Return [X, Y] of the center of cell containing provided text 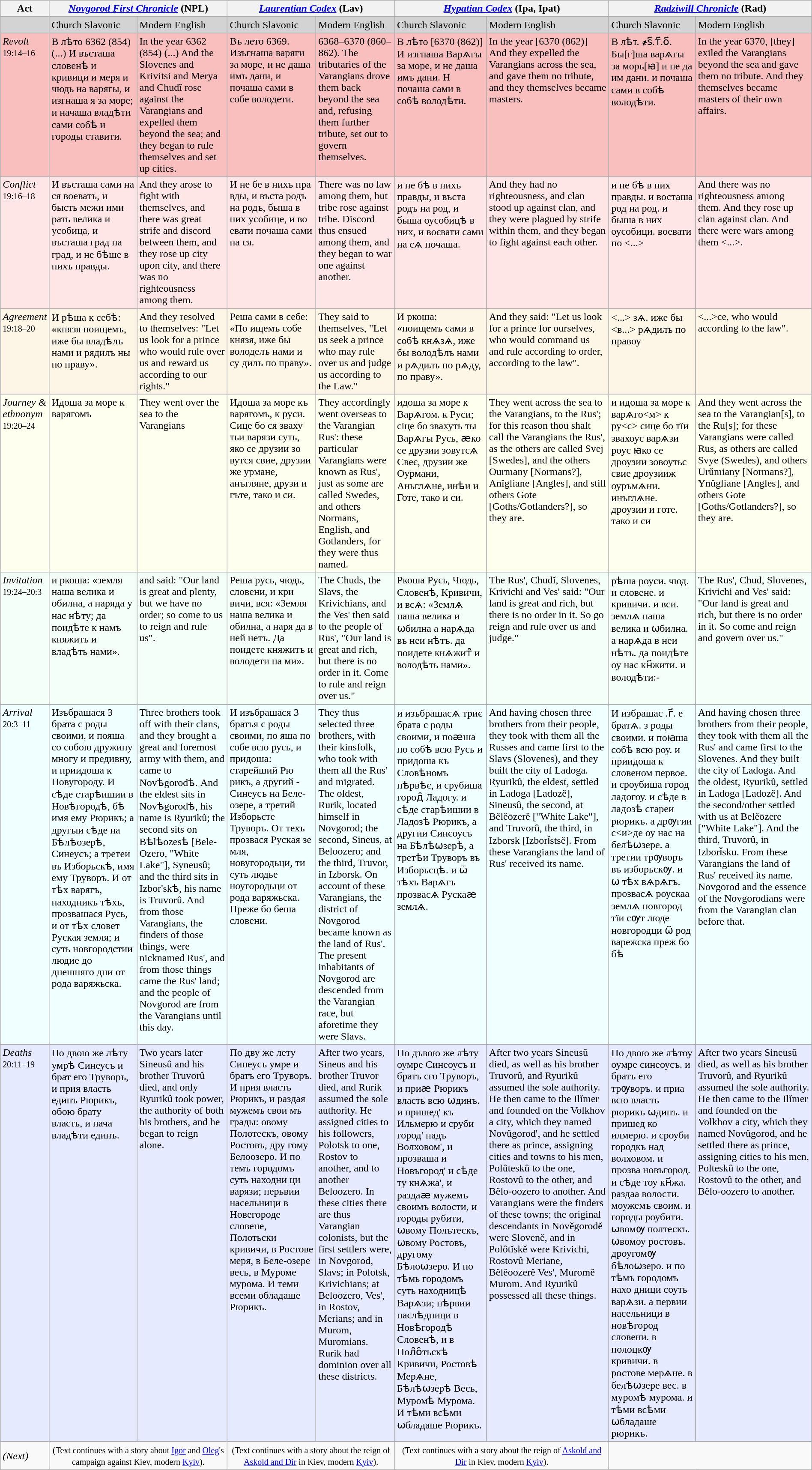
Hypatian Codex (Ipa, Ipat) [502, 9]
And they resolved to themselves: "Let us look for a prince who would rule over us and reward us according to our rights." [182, 351]
Agreement19:18–20 [25, 351]
В лѣт. ҂ѕ҃.т҃.о҃. Бы[г]ша варѧгы за морь[ꙗ] и не да им дани. и почаша сами в собѣ володѣти. [652, 105]
There was no law among them, but tribe rose against tribe. Discord thus ensued among them, and they began to war one against another. [355, 242]
and said: "Our land is great and plenty, but we have no order; so come to us to reign and rule us". [182, 638]
И ркоша: «поищемъ сами в собѣ кнѧзѧ, иже бы володѣлъ нами и рѧдилъ по рѧду, по праву». [440, 351]
Journey &ethnonym19:20–24 [25, 483]
And there was no righteousness among them. And they rose up clan against clan. And there were wars among them <...>. [754, 242]
Radziwiłł Chronicle (Rad) [710, 9]
They went over the sea to the Varangians [182, 483]
Въ лето 6369. Изъгнаша варяги за море, и не даша имъ дани, и почаша сами в собе володети. [272, 105]
и ркоша: «земля наша велика и обилна, а наряда у нас нѣту; да поидѣте к намъ княжить и владѣть нами». [93, 638]
Two years later Sineusû and his brother Truvorû died, and only Ryurikû took power, the authority of both his brothers, and he began to reign alone. [182, 1243]
In the year [6370 (862)] And they expelled the Varangians across the sea, and gave them no tribute, and they themselves became masters. [548, 105]
Novgorod First Chronicle (NPL) [138, 9]
And they said: "Let us look for a prince for ourselves, who would command us and rule according to order, according to the law". [548, 351]
<...>ce, who would according to the law". [754, 351]
и не бѣ в них правды. и восташа род на род. и быша в них оусобици. воевати по <...> [652, 242]
И рѣша к себѣ: «князя поищемъ, иже бы владѣлъ нами и рядилъ ны по праву». [93, 351]
рѣша роуси. чюд. и словене. и кривичи. и вси. землѧ наша велика и ѡбилна. а нарѧда в неи нѣтъ. да поидѣте оу нас кн҃жити. и володѣти:- [652, 638]
<...> зѧ. иже бы <в...> рѧдилъ по правоу [652, 351]
идоша за море к Варѧгом. к Руси; сіце бо звахуть ты Варѧгы Русь, ӕко се друзии зовутсѧ Свеє, друзии же Оурмани, Аньглѧне, инѣи и Готе, тако и си. [440, 483]
Revolt19:14–16 [25, 105]
Act [25, 9]
They said to themselves, "Let us seek a prince who may rule over us and judge us according to the Law." [355, 351]
In the year 6370, [they] exiled the Varangians beyond the sea and gave them no tribute. And they themselves became masters of their own affairs. [754, 105]
Реша сами в себе: «По ищемъ собе князя, иже бы володелъ нами и су дилъ по праву». [272, 351]
Laurentian Codex (Lav) [311, 9]
Conflict19:16–18 [25, 242]
и не бѣ в нихъ правды, и въста родъ на род, и быша оусобицѣ в них, и воєвати сами на сѧ почаша. [440, 242]
По двою же лѣту умрѣ Синеусъ и брат его Труворъ, и прия власть единъ Рюрикъ, обою брату власть, и нача владѣти единъ. [93, 1243]
Реша русь, чюдь, словени, и кри вичи, вся: «Земля наша велика и обилна, а наря да в ней нетъ. Да поидете княжитъ и володети на ми». [272, 638]
Invitation19:24–20:3 [25, 638]
В лѣто 6362 (854) (...) И въсташа словенѣ и кривици и меря и чюдь на варягы, и изгнаша я за море; и начаша владѣти сами собѣ и городы ставити. [93, 105]
(Next) [25, 1455]
Идоша за море к варягомъ [93, 483]
В лѣто [6370 (862)] И изгнаша Варѧгы за море, и не даша имъ дани. Н почаша сами в собѣ володѣти. [440, 105]
Ркоша Русь, Чюдь, Словенѣ, Кривичи, и всѧ: «Землѧ наша велика и ѡбилна а нарѧда въ неи нѣтъ. да поидете кнѧжит̑ и володѣть нами». [440, 638]
Arrival20:3–11 [25, 874]
Deaths20:11–19 [25, 1243]
(Text continues with a story about Igor and Oleg's campaign against Kiev, modern Kyiv). [138, 1455]
The Rus', Chud, Slovenes, Krivichi and Ves' said: "Our land is great and rich, but there is no order in it. So come and reign and govern over us." [754, 638]
И не бе в нихъ пра вды, и въста родъ на родъ, быша в них усобице, и во евати почаша сами на ся. [272, 242]
И въсташа сами на ся воеватъ, и бысть межи ими рать велика и усобица, и въсташа град на град, и не бѣше в нихъ правды. [93, 242]
The Rus', Chudĭ, Slovenes, Krivichi and Ves' said: "Our land is great and rich, but there is no order in it. So go reign and rule over us and judge." [548, 638]
